Locate the cell with the specified text and output its [X, Y] center coordinate. 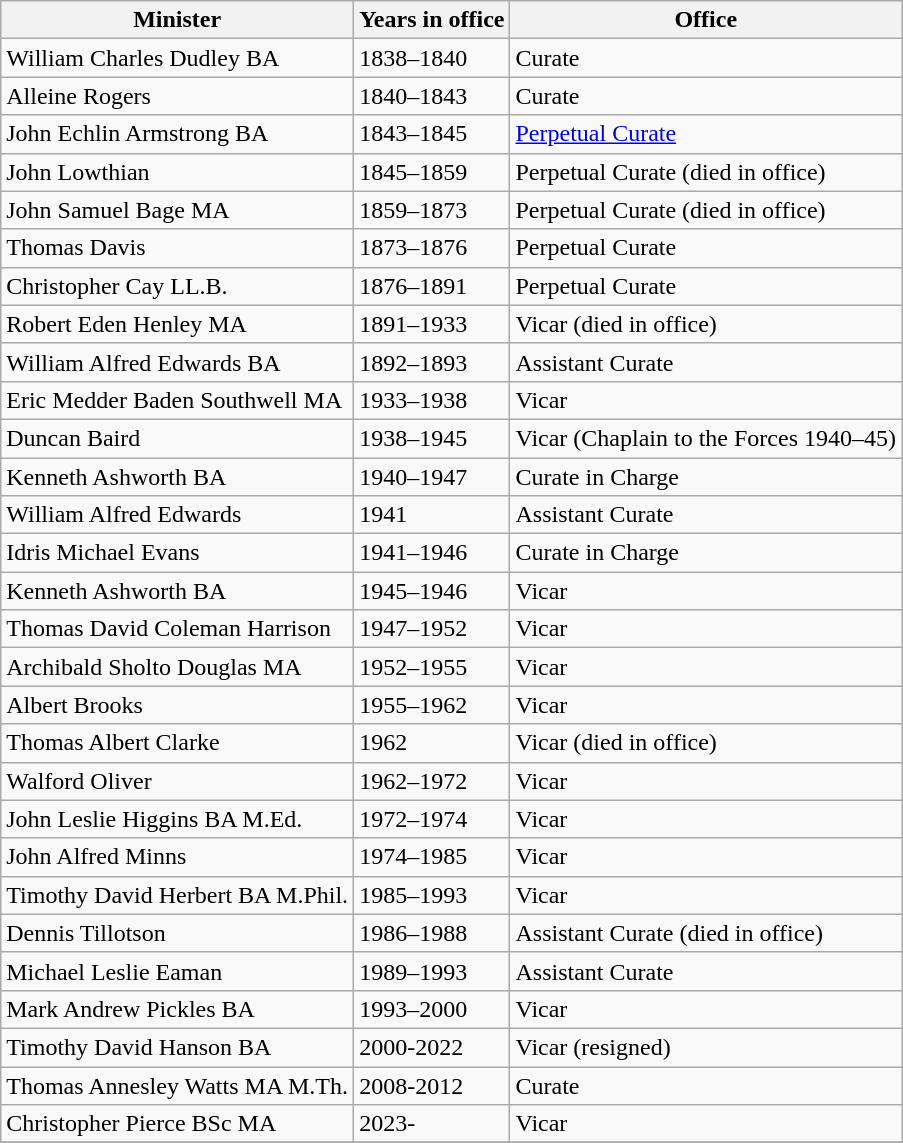
Michael Leslie Eaman [178, 971]
Robert Eden Henley MA [178, 324]
Minister [178, 20]
Dennis Tillotson [178, 933]
Timothy David Hanson BA [178, 1047]
1859–1873 [432, 210]
1933–1938 [432, 400]
Vicar (resigned) [706, 1047]
1993–2000 [432, 1009]
John Leslie Higgins BA M.Ed. [178, 819]
1891–1933 [432, 324]
1941–1946 [432, 553]
1972–1974 [432, 819]
Thomas David Coleman Harrison [178, 629]
1892–1893 [432, 362]
Duncan Baird [178, 438]
2008-2012 [432, 1085]
1845–1859 [432, 172]
Vicar (Chaplain to the Forces 1940–45) [706, 438]
Christopher Pierce BSc MA [178, 1124]
Thomas Albert Clarke [178, 743]
1876–1891 [432, 286]
William Alfred Edwards BA [178, 362]
Walford Oliver [178, 781]
1974–1985 [432, 857]
1945–1946 [432, 591]
1962–1972 [432, 781]
1986–1988 [432, 933]
Archibald Sholto Douglas MA [178, 667]
William Alfred Edwards [178, 515]
1938–1945 [432, 438]
Timothy David Herbert BA M.Phil. [178, 895]
Alleine Rogers [178, 96]
Thomas Davis [178, 248]
Christopher Cay LL.B. [178, 286]
John Echlin Armstrong BA [178, 134]
1947–1952 [432, 629]
Mark Andrew Pickles BA [178, 1009]
Thomas Annesley Watts MA M.Th. [178, 1085]
1843–1845 [432, 134]
Albert Brooks [178, 705]
1840–1843 [432, 96]
John Alfred Minns [178, 857]
1985–1993 [432, 895]
1873–1876 [432, 248]
2000-2022 [432, 1047]
Office [706, 20]
William Charles Dudley BA [178, 58]
John Lowthian [178, 172]
1838–1840 [432, 58]
1962 [432, 743]
Idris Michael Evans [178, 553]
1940–1947 [432, 477]
1941 [432, 515]
Eric Medder Baden Southwell MA [178, 400]
Assistant Curate (died in office) [706, 933]
1955–1962 [432, 705]
Years in office [432, 20]
1952–1955 [432, 667]
1989–1993 [432, 971]
2023- [432, 1124]
John Samuel Bage MA [178, 210]
